Extract the [X, Y] coordinate from the center of the cell holding the provided text.  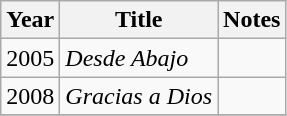
Notes [252, 20]
Desde Abajo [139, 58]
2008 [30, 96]
Title [139, 20]
Gracias a Dios [139, 96]
2005 [30, 58]
Year [30, 20]
